Return the (x, y) coordinate for the center point of the cell that contains the specified text.  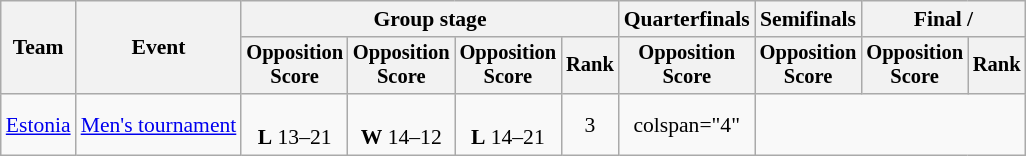
L 14–21 (508, 124)
colspan="4" (687, 124)
3 (590, 124)
Semifinals (808, 19)
Event (159, 48)
L 13–21 (294, 124)
Quarterfinals (687, 19)
Estonia (38, 124)
W 14–12 (402, 124)
Team (38, 48)
Final / (943, 19)
Group stage (430, 19)
Men's tournament (159, 124)
